From the cell containing the given text, extract its center point as [x, y] coordinate. 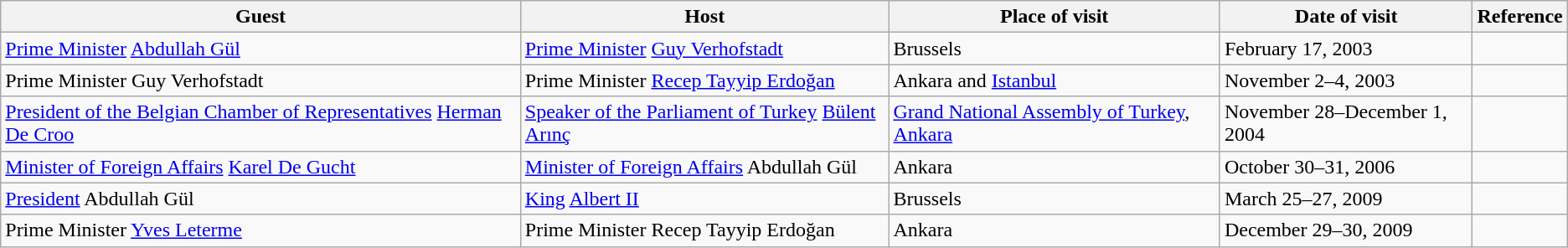
Place of visit [1054, 17]
Minister of Foreign Affairs Abdullah Gül [704, 167]
November 28–December 1, 2004 [1346, 124]
Speaker of the Parliament of Turkey Bülent Arınç [704, 124]
King Albert II [704, 199]
March 25–27, 2009 [1346, 199]
President Abdullah Gül [261, 199]
Guest [261, 17]
Date of visit [1346, 17]
December 29–30, 2009 [1346, 230]
February 17, 2003 [1346, 49]
November 2–4, 2003 [1346, 80]
Prime Minister Yves Leterme [261, 230]
Ankara and Istanbul [1054, 80]
Prime Minister Abdullah Gül [261, 49]
October 30–31, 2006 [1346, 167]
Reference [1519, 17]
Grand National Assembly of Turkey, Ankara [1054, 124]
Minister of Foreign Affairs Karel De Gucht [261, 167]
President of the Belgian Chamber of Representatives Herman De Croo [261, 124]
Host [704, 17]
